Provide the [X, Y] coordinate of the cell's center where the given text is located.  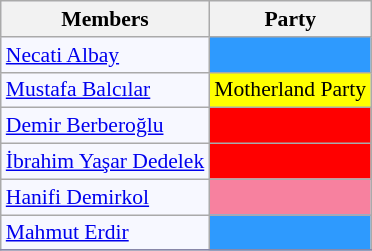
Party [290, 19]
Mahmut Erdir [106, 233]
Demir Berberoğlu [106, 126]
Hanifi Demirkol [106, 197]
Motherland Party [290, 90]
İbrahim Yaşar Dedelek [106, 162]
Necati Albay [106, 55]
Mustafa Balcılar [106, 90]
Members [106, 19]
